Extract the (x, y) coordinate from the center of the cell holding the provided text.  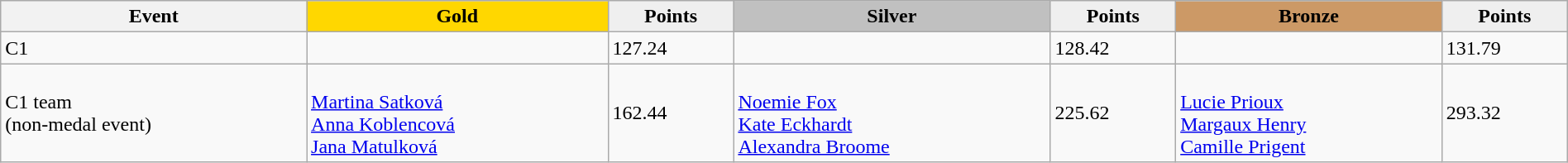
131.79 (1504, 48)
Bronze (1309, 17)
Silver (892, 17)
225.62 (1113, 113)
Lucie PriouxMargaux HenryCamille Prigent (1309, 113)
293.32 (1504, 113)
162.44 (671, 113)
127.24 (671, 48)
Martina SatkováAnna KoblencováJana Matulková (458, 113)
Gold (458, 17)
128.42 (1113, 48)
Event (154, 17)
C1 (154, 48)
Noemie FoxKate EckhardtAlexandra Broome (892, 113)
C1 team(non-medal event) (154, 113)
